Pinpoint the cell where the given text exists, returning its [X, Y] midpoint coordinate. 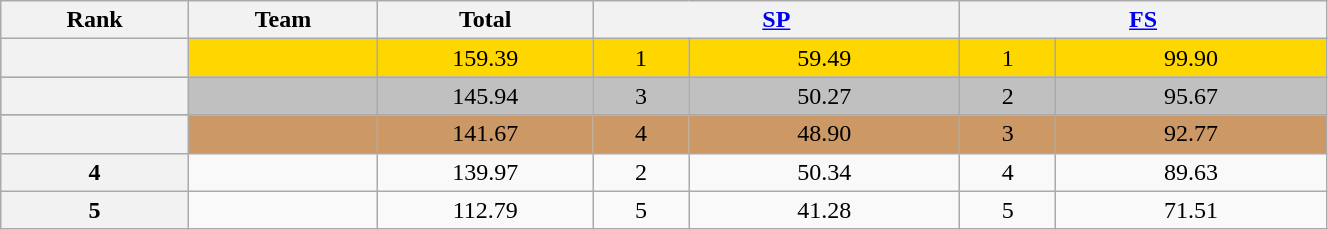
50.34 [824, 172]
89.63 [1192, 172]
139.97 [485, 172]
92.77 [1192, 134]
50.27 [824, 96]
Team [282, 20]
Total [485, 20]
59.49 [824, 58]
95.67 [1192, 96]
141.67 [485, 134]
48.90 [824, 134]
112.79 [485, 210]
FS [1144, 20]
41.28 [824, 210]
145.94 [485, 96]
Rank [95, 20]
99.90 [1192, 58]
159.39 [485, 58]
71.51 [1192, 210]
SP [776, 20]
